Identify which cell holds the provided text, then report its (X, Y) central coordinate. 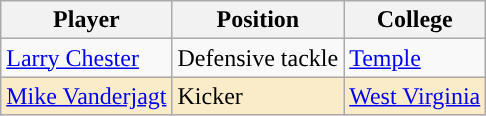
Player (86, 20)
Position (258, 20)
Defensive tackle (258, 58)
West Virginia (415, 96)
Temple (415, 58)
College (415, 20)
Larry Chester (86, 58)
Mike Vanderjagt (86, 96)
Kicker (258, 96)
